Return (x, y) of the center of cell containing provided text 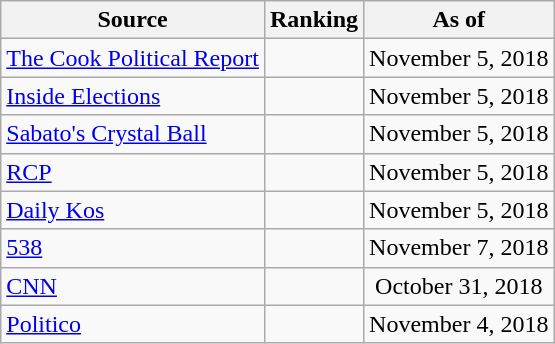
Source (133, 20)
The Cook Political Report (133, 58)
RCP (133, 172)
November 4, 2018 (459, 324)
October 31, 2018 (459, 286)
Daily Kos (133, 210)
Ranking (314, 20)
As of (459, 20)
538 (133, 248)
Politico (133, 324)
Inside Elections (133, 96)
CNN (133, 286)
November 7, 2018 (459, 248)
Sabato's Crystal Ball (133, 134)
